Output the (X, Y) coordinate of the center of the cell containing the given text.  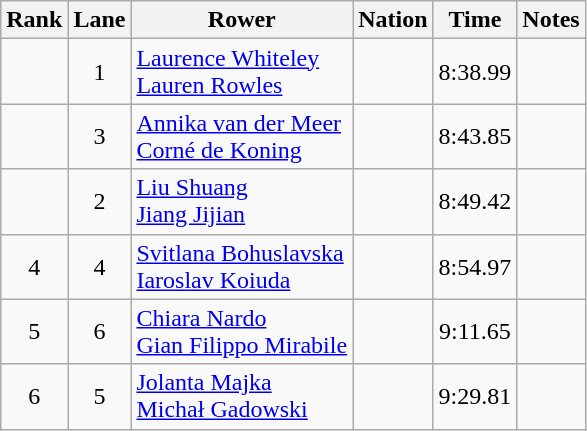
Laurence WhiteleyLauren Rowles (242, 72)
Jolanta MajkaMichał Gadowski (242, 396)
Rower (242, 20)
9:11.65 (475, 332)
Svitlana BohuslavskaIaroslav Koiuda (242, 266)
9:29.81 (475, 396)
Rank (34, 20)
8:54.97 (475, 266)
Notes (551, 20)
Lane (100, 20)
3 (100, 136)
Time (475, 20)
8:43.85 (475, 136)
Chiara NardoGian Filippo Mirabile (242, 332)
2 (100, 202)
8:38.99 (475, 72)
Liu ShuangJiang Jijian (242, 202)
8:49.42 (475, 202)
Nation (393, 20)
1 (100, 72)
Annika van der MeerCorné de Koning (242, 136)
